Extract the [X, Y] coordinate from the center of the cell holding the provided text.  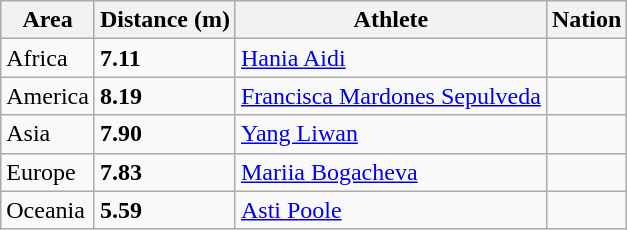
Asti Poole [390, 210]
Nation [586, 20]
Mariia Bogacheva [390, 172]
7.11 [164, 58]
8.19 [164, 96]
Francisca Mardones Sepulveda [390, 96]
5.59 [164, 210]
Asia [48, 134]
Yang Liwan [390, 134]
7.83 [164, 172]
America [48, 96]
Distance (m) [164, 20]
Area [48, 20]
7.90 [164, 134]
Hania Aidi [390, 58]
Oceania [48, 210]
Athlete [390, 20]
Europe [48, 172]
Africa [48, 58]
